Determine the (x, y) coordinate at the center of the cell enclosing the given text.  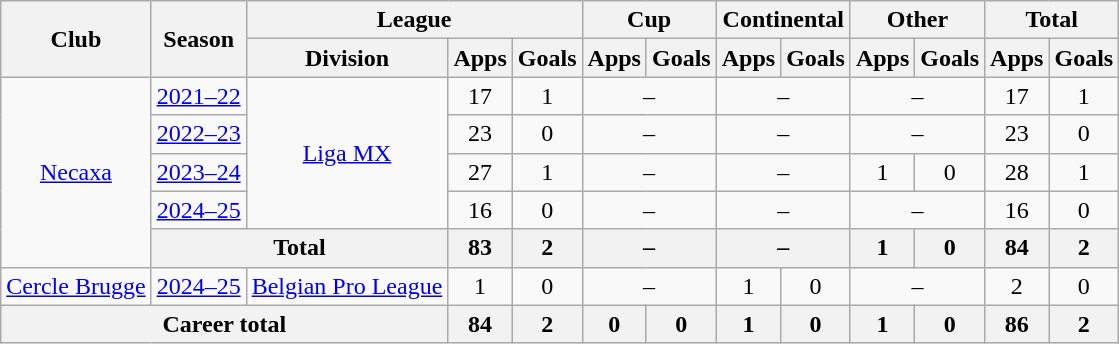
Necaxa (76, 172)
83 (480, 248)
Liga MX (347, 153)
Other (917, 20)
Season (198, 39)
Continental (783, 20)
2022–23 (198, 134)
2023–24 (198, 172)
Cercle Brugge (76, 286)
Division (347, 58)
Club (76, 39)
Career total (224, 324)
Belgian Pro League (347, 286)
Cup (649, 20)
League (414, 20)
28 (1017, 172)
2021–22 (198, 96)
27 (480, 172)
86 (1017, 324)
